Detect which cell encompasses the target text, then output its (x, y) center coordinate. 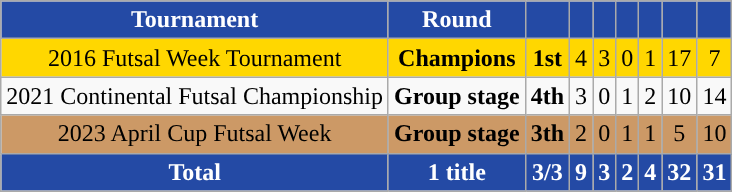
Total (195, 172)
1 title (456, 172)
3th (547, 134)
32 (680, 172)
2021 Continental Futsal Championship (195, 96)
5 (680, 134)
2016 Futsal Week Tournament (195, 58)
14 (714, 96)
1st (547, 58)
3/3 (547, 172)
31 (714, 172)
Round (456, 20)
2023 April Cup Futsal Week (195, 134)
Tournament (195, 20)
7 (714, 58)
17 (680, 58)
9 (582, 172)
Champions (456, 58)
4th (547, 96)
